Provide the (X, Y) coordinate of the cell's center where the given text is located.  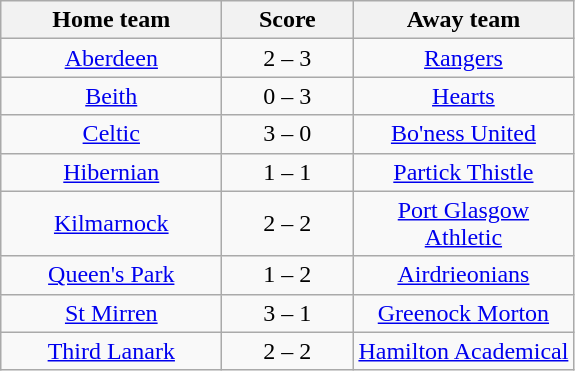
1 – 1 (288, 172)
Airdrieonians (464, 275)
2 – 3 (288, 58)
Third Lanark (112, 351)
Beith (112, 96)
Bo'ness United (464, 134)
Kilmarnock (112, 224)
1 – 2 (288, 275)
Aberdeen (112, 58)
Hibernian (112, 172)
Rangers (464, 58)
Queen's Park (112, 275)
Celtic (112, 134)
3 – 0 (288, 134)
Home team (112, 20)
Partick Thistle (464, 172)
0 – 3 (288, 96)
Away team (464, 20)
Score (288, 20)
3 – 1 (288, 313)
St Mirren (112, 313)
Hearts (464, 96)
Port Glasgow Athletic (464, 224)
Greenock Morton (464, 313)
Hamilton Academical (464, 351)
